Identify which cell holds the provided text, then report its (X, Y) central coordinate. 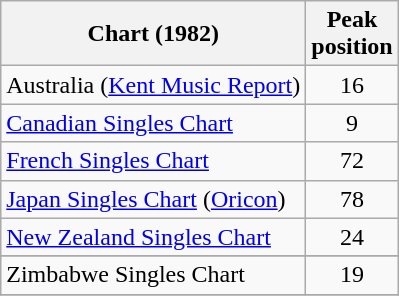
French Singles Chart (154, 161)
Australia (Kent Music Report) (154, 85)
Peakposition (352, 34)
78 (352, 199)
72 (352, 161)
Chart (1982) (154, 34)
16 (352, 85)
New Zealand Singles Chart (154, 237)
Canadian Singles Chart (154, 123)
Japan Singles Chart (Oricon) (154, 199)
9 (352, 123)
19 (352, 275)
24 (352, 237)
Zimbabwe Singles Chart (154, 275)
